Scan for the cell matching the given text and deliver its [X, Y] coordinate at center. 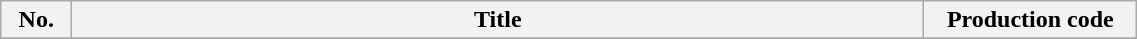
Title [498, 20]
Production code [1030, 20]
No. [36, 20]
